Detect which cell encompasses the target text, then output its [X, Y] center coordinate. 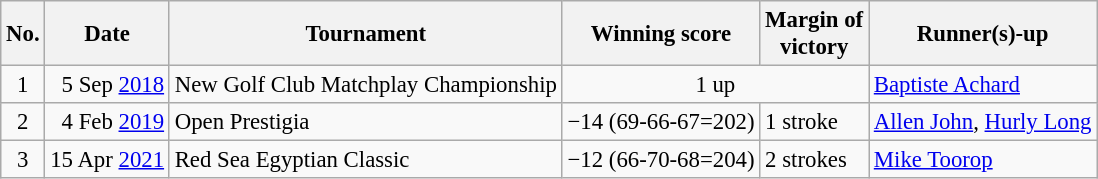
15 Apr 2021 [107, 160]
2 [23, 122]
1 up [715, 85]
2 strokes [814, 160]
1 stroke [814, 122]
Baptiste Achard [982, 85]
1 [23, 85]
New Golf Club Matchplay Championship [366, 85]
−12 (66-70-68=204) [661, 160]
Date [107, 34]
Margin ofvictory [814, 34]
Tournament [366, 34]
5 Sep 2018 [107, 85]
−14 (69-66-67=202) [661, 122]
No. [23, 34]
Runner(s)-up [982, 34]
Open Prestigia [366, 122]
Mike Toorop [982, 160]
3 [23, 160]
4 Feb 2019 [107, 122]
Red Sea Egyptian Classic [366, 160]
Allen John, Hurly Long [982, 122]
Winning score [661, 34]
